Identify which cell holds the provided text, then report its (X, Y) central coordinate. 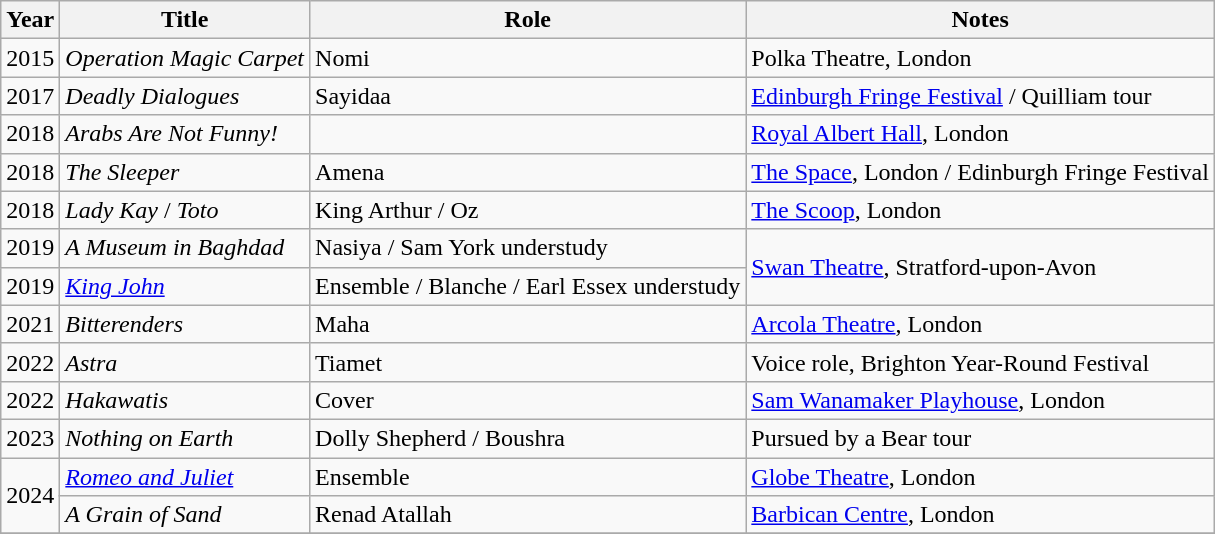
Romeo and Juliet (185, 477)
2017 (30, 96)
Maha (528, 324)
The Scoop, London (980, 210)
Deadly Dialogues (185, 96)
2015 (30, 58)
Year (30, 20)
Cover (528, 400)
Role (528, 20)
The Sleeper (185, 172)
Dolly Shepherd / Boushra (528, 438)
Operation Magic Carpet (185, 58)
Sayidaa (528, 96)
2021 (30, 324)
Royal Albert Hall, London (980, 134)
A Grain of Sand (185, 515)
King Arthur / Oz (528, 210)
Swan Theatre, Stratford-upon-Avon (980, 267)
Ensemble (528, 477)
2024 (30, 496)
Sam Wanamaker Playhouse, London (980, 400)
Renad Atallah (528, 515)
A Museum in Baghdad (185, 248)
Polka Theatre, London (980, 58)
Pursued by a Bear tour (980, 438)
Lady Kay / Toto (185, 210)
Notes (980, 20)
Bitterenders (185, 324)
2023 (30, 438)
King John (185, 286)
Tiamet (528, 362)
Barbican Centre, London (980, 515)
Edinburgh Fringe Festival / Quilliam tour (980, 96)
Nasiya / Sam York understudy (528, 248)
Voice role, Brighton Year-Round Festival (980, 362)
Arabs Are Not Funny! (185, 134)
Title (185, 20)
Hakawatis (185, 400)
Amena (528, 172)
Nomi (528, 58)
Globe Theatre, London (980, 477)
Arcola Theatre, London (980, 324)
Nothing on Earth (185, 438)
The Space, London / Edinburgh Fringe Festival (980, 172)
Ensemble / Blanche / Earl Essex understudy (528, 286)
Astra (185, 362)
